Pinpoint the cell where the given text exists, returning its (X, Y) midpoint coordinate. 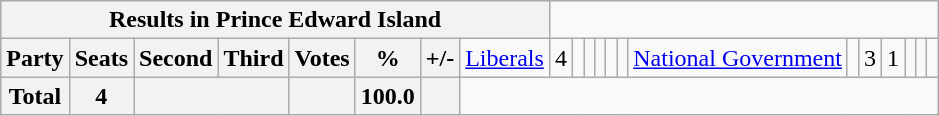
Liberals (505, 58)
National Government (738, 58)
+/- (440, 58)
% (388, 58)
Results in Prince Edward Island (276, 20)
100.0 (388, 96)
Seats (101, 58)
Total (35, 96)
Votes (322, 58)
Second (176, 58)
Third (254, 58)
1 (894, 58)
3 (870, 58)
Party (35, 58)
